Identify which cell holds the provided text, then report its [X, Y] central coordinate. 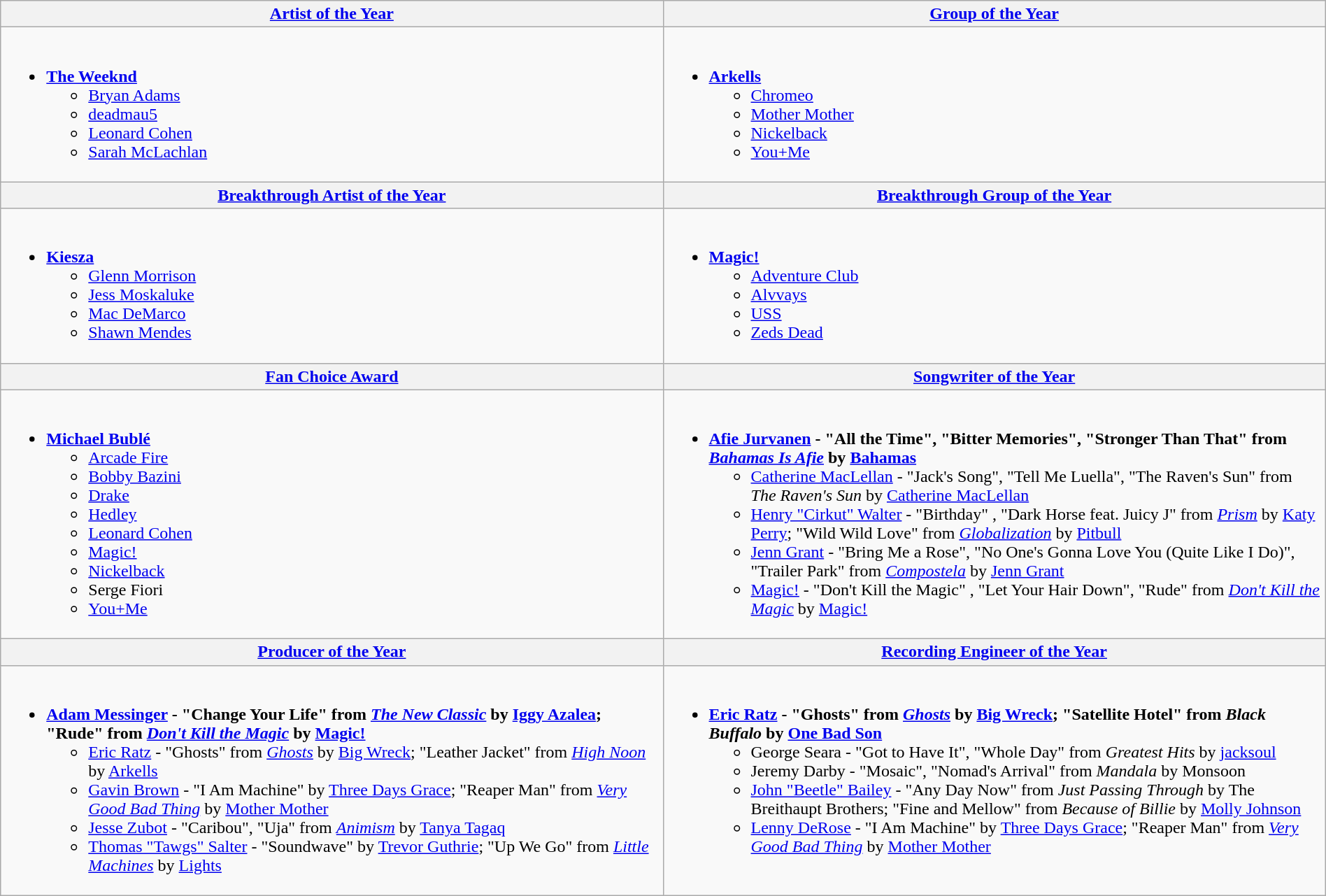
The WeekndBryan Adamsdeadmau5Leonard CohenSarah McLachlan [331, 105]
Producer of the Year [331, 652]
Songwriter of the Year [994, 376]
Breakthrough Artist of the Year [331, 195]
Fan Choice Award [331, 376]
Artist of the Year [331, 14]
Breakthrough Group of the Year [994, 195]
KieszaGlenn MorrisonJess MoskalukeMac DeMarcoShawn Mendes [331, 285]
Group of the Year [994, 14]
ArkellsChromeoMother MotherNickelbackYou+Me [994, 105]
Recording Engineer of the Year [994, 652]
Michael BubléArcade FireBobby BaziniDrakeHedleyLeonard CohenMagic!NickelbackSerge FioriYou+Me [331, 514]
Magic!Adventure ClubAlvvaysUSSZeds Dead [994, 285]
